Provide the [x, y] coordinate of the cell's center where the given text is located.  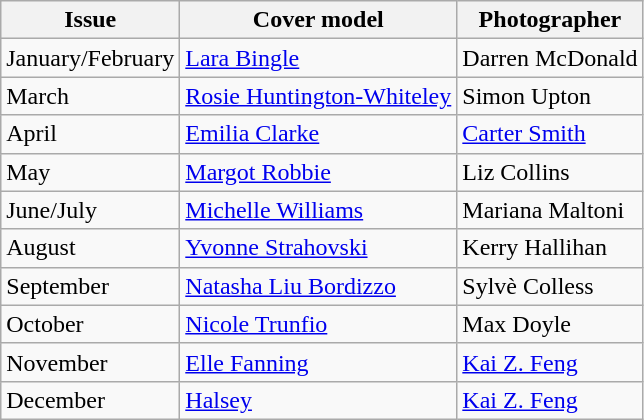
June/July [90, 210]
Kerry Hallihan [550, 248]
Cover model [318, 20]
December [90, 400]
January/February [90, 58]
April [90, 134]
Nicole Trunfio [318, 324]
Halsey [318, 400]
Mariana Maltoni [550, 210]
Sylvè Colless [550, 286]
Natasha Liu Bordizzo [318, 286]
September [90, 286]
October [90, 324]
May [90, 172]
Michelle Williams [318, 210]
Rosie Huntington-Whiteley [318, 96]
Margot Robbie [318, 172]
Simon Upton [550, 96]
November [90, 362]
Yvonne Strahovski [318, 248]
Carter Smith [550, 134]
Photographer [550, 20]
Darren McDonald [550, 58]
Issue [90, 20]
Liz Collins [550, 172]
March [90, 96]
Max Doyle [550, 324]
Lara Bingle [318, 58]
Elle Fanning [318, 362]
Emilia Clarke [318, 134]
August [90, 248]
